Detect which cell encompasses the target text, then output its [x, y] center coordinate. 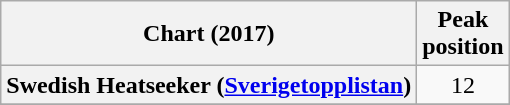
Peakposition [463, 34]
12 [463, 85]
Swedish Heatseeker (Sverigetopplistan) [209, 85]
Chart (2017) [209, 34]
